Output the (x, y) coordinate of the center of the cell containing the given text.  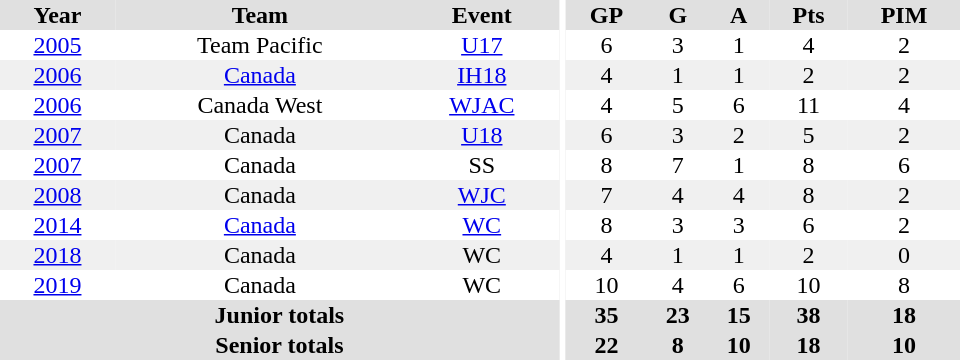
0 (904, 255)
Team (260, 15)
2005 (58, 45)
Senior totals (280, 345)
15 (738, 315)
Team Pacific (260, 45)
2018 (58, 255)
Junior totals (280, 315)
23 (678, 315)
22 (607, 345)
Canada West (260, 105)
Pts (808, 15)
GP (607, 15)
2014 (58, 225)
11 (808, 105)
G (678, 15)
Event (482, 15)
IH18 (482, 75)
U17 (482, 45)
35 (607, 315)
WJAC (482, 105)
Year (58, 15)
A (738, 15)
SS (482, 165)
38 (808, 315)
U18 (482, 135)
WJC (482, 195)
PIM (904, 15)
2019 (58, 285)
2008 (58, 195)
